Provide the (X, Y) coordinate of the cell's center where the given text is located.  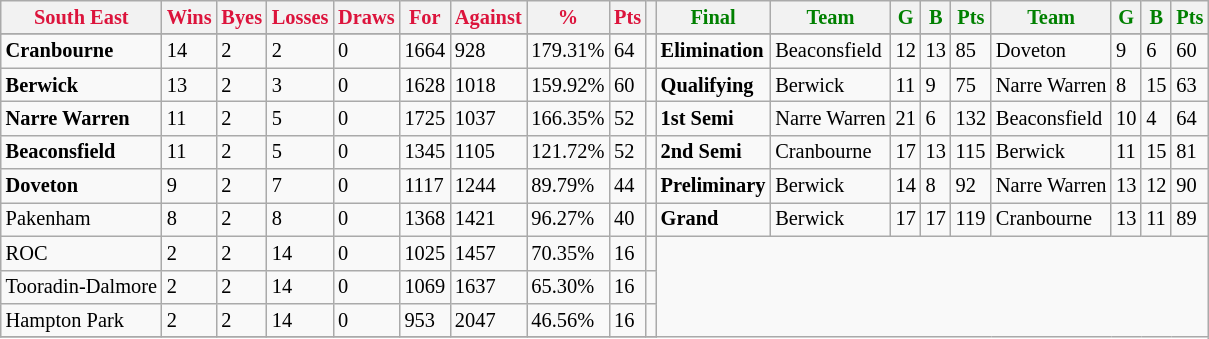
Final (714, 17)
4 (1156, 118)
46.56% (568, 320)
121.72% (568, 152)
Wins (190, 17)
3 (300, 85)
21 (906, 118)
44 (628, 186)
1637 (488, 287)
1244 (488, 186)
10 (1126, 118)
2047 (488, 320)
96.27% (568, 219)
1628 (425, 85)
1105 (488, 152)
89 (1190, 219)
Preliminary (714, 186)
Pakenham (82, 219)
Tooradin-Dalmore (82, 287)
115 (971, 152)
Qualifying (714, 85)
81 (1190, 152)
119 (971, 219)
159.92% (568, 85)
1725 (425, 118)
1018 (488, 85)
953 (425, 320)
89.79% (568, 186)
2nd Semi (714, 152)
Losses (300, 17)
179.31% (568, 51)
7 (300, 186)
1368 (425, 219)
% (568, 17)
South East (82, 17)
65.30% (568, 287)
For (425, 17)
1664 (425, 51)
Against (488, 17)
63 (1190, 85)
1025 (425, 253)
928 (488, 51)
Grand (714, 219)
Hampton Park (82, 320)
75 (971, 85)
Elimination (714, 51)
1037 (488, 118)
1421 (488, 219)
1st Semi (714, 118)
70.35% (568, 253)
85 (971, 51)
Draws (366, 17)
ROC (82, 253)
166.35% (568, 118)
1069 (425, 287)
1345 (425, 152)
132 (971, 118)
1117 (425, 186)
Byes (241, 17)
90 (1190, 186)
92 (971, 186)
40 (628, 219)
1457 (488, 253)
